Return (X, Y) of the center of cell containing provided text 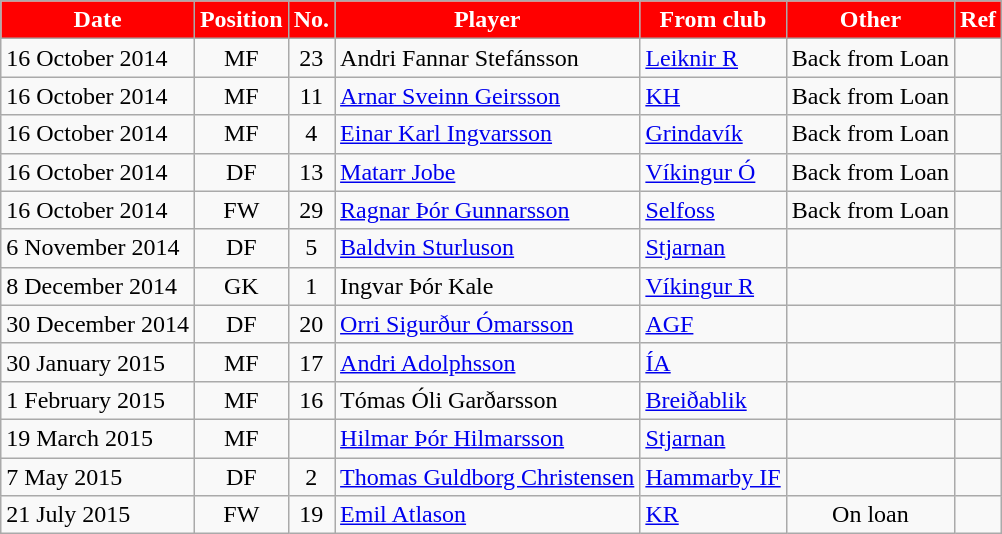
Tómas Óli Garðarsson (488, 400)
Thomas Guldborg Christensen (488, 477)
5 (311, 248)
6 November 2014 (98, 248)
Ragnar Þór Gunnarsson (488, 210)
KR (713, 515)
2 (311, 477)
ÍA (713, 362)
20 (311, 324)
Breiðablik (713, 400)
No. (311, 20)
Hilmar Þór Hilmarsson (488, 438)
17 (311, 362)
Position (241, 20)
On loan (870, 515)
Baldvin Sturluson (488, 248)
Selfoss (713, 210)
29 (311, 210)
Player (488, 20)
21 July 2015 (98, 515)
Andri Fannar Stefánsson (488, 58)
13 (311, 172)
Grindavík (713, 134)
Leiknir R (713, 58)
16 (311, 400)
19 (311, 515)
Arnar Sveinn Geirsson (488, 96)
1 February 2015 (98, 400)
19 March 2015 (98, 438)
Other (870, 20)
AGF (713, 324)
11 (311, 96)
30 December 2014 (98, 324)
KH (713, 96)
Hammarby IF (713, 477)
Date (98, 20)
From club (713, 20)
Ingvar Þór Kale (488, 286)
Víkingur R (713, 286)
Emil Atlason (488, 515)
Einar Karl Ingvarsson (488, 134)
7 May 2015 (98, 477)
Andri Adolphsson (488, 362)
30 January 2015 (98, 362)
8 December 2014 (98, 286)
Víkingur Ó (713, 172)
Orri Sigurður Ómarsson (488, 324)
23 (311, 58)
1 (311, 286)
Ref (978, 20)
4 (311, 134)
Matarr Jobe (488, 172)
GK (241, 286)
